Find where the given text appears and provide that cell's center as [X, Y] coordinate. 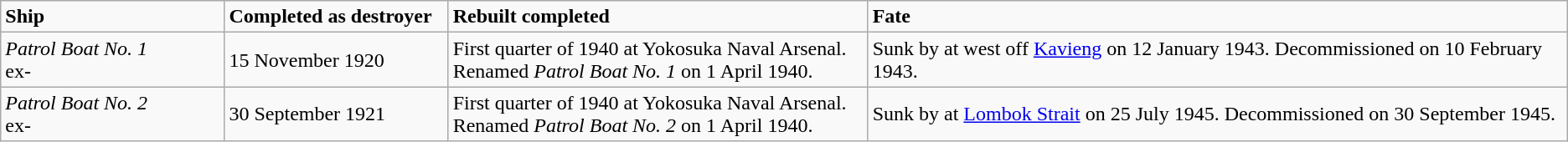
Rebuilt completed [658, 17]
First quarter of 1940 at Yokosuka Naval Arsenal.Renamed Patrol Boat No. 2 on 1 April 1940. [658, 114]
Patrol Boat No. 1 ex- [112, 60]
First quarter of 1940 at Yokosuka Naval Arsenal.Renamed Patrol Boat No. 1 on 1 April 1940. [658, 60]
Patrol Boat No. 2ex- [112, 114]
Sunk by at west off Kavieng on 12 January 1943. Decommissioned on 10 February 1943. [1218, 60]
Completed as destroyer [337, 17]
30 September 1921 [337, 114]
Fate [1218, 17]
Ship [112, 17]
15 November 1920 [337, 60]
Sunk by at Lombok Strait on 25 July 1945. Decommissioned on 30 September 1945. [1218, 114]
